Extract the [X, Y] coordinate from the center of the cell holding the provided text.  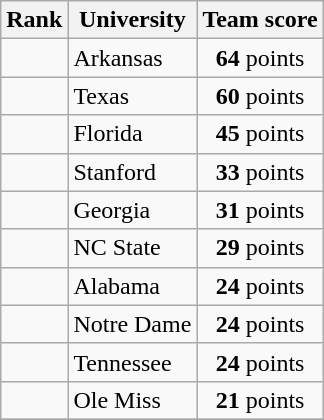
NC State [132, 248]
29 points [260, 248]
Arkansas [132, 58]
Ole Miss [132, 400]
Team score [260, 20]
33 points [260, 172]
University [132, 20]
Stanford [132, 172]
60 points [260, 96]
45 points [260, 134]
Georgia [132, 210]
Alabama [132, 286]
31 points [260, 210]
64 points [260, 58]
Rank [34, 20]
Notre Dame [132, 324]
Tennessee [132, 362]
Florida [132, 134]
21 points [260, 400]
Texas [132, 96]
